Pinpoint the cell where the given text exists, returning its (x, y) midpoint coordinate. 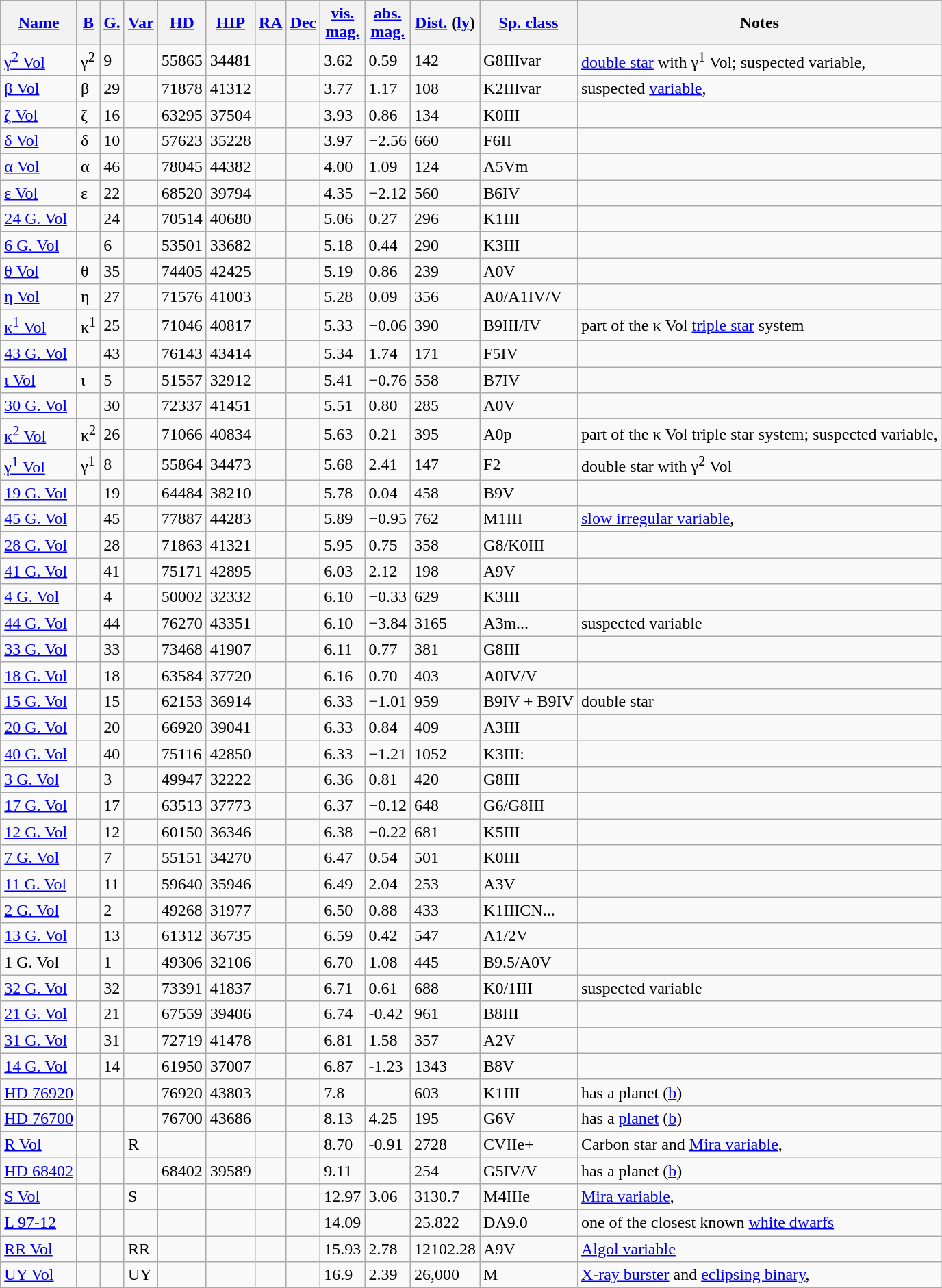
41003 (230, 297)
501 (445, 858)
−0.22 (387, 832)
3.97 (342, 140)
959 (445, 701)
24 (112, 219)
285 (445, 406)
1.08 (387, 962)
41837 (230, 988)
38210 (230, 493)
γ2 Vol (39, 60)
X-ray burster and eclipsing binary, (759, 1275)
Sp. class (529, 23)
G5IV/V (529, 1170)
43351 (230, 623)
28 (112, 545)
16 (112, 114)
14 (112, 1066)
32 G. Vol (39, 988)
5.95 (342, 545)
67559 (182, 1014)
B6IV (529, 193)
3.06 (387, 1196)
A3III (529, 727)
RR (141, 1249)
−0.33 (387, 597)
1 (112, 962)
8 (112, 464)
5.63 (342, 434)
43414 (230, 353)
one of the closest known white dwarfs (759, 1223)
δ Vol (39, 140)
RR Vol (39, 1249)
γ1 (88, 464)
71066 (182, 434)
HIP (230, 23)
39589 (230, 1170)
26 (112, 434)
72719 (182, 1040)
53501 (182, 245)
1.58 (387, 1040)
13 (112, 936)
G6V (529, 1118)
15.93 (342, 1249)
5.06 (342, 219)
HD 76700 (39, 1118)
34270 (230, 858)
660 (445, 140)
603 (445, 1092)
0.09 (387, 297)
Mira variable, (759, 1196)
253 (445, 884)
7.8 (342, 1092)
0.42 (387, 936)
8.13 (342, 1118)
Name (39, 23)
16.9 (342, 1275)
0.70 (387, 675)
41907 (230, 649)
558 (445, 380)
Notes (759, 23)
δ (88, 140)
−2.56 (387, 140)
A0p (529, 434)
12 G. Vol (39, 832)
B8III (529, 1014)
357 (445, 1040)
44 (112, 623)
Dist. (ly) (445, 23)
B9V (529, 493)
37007 (230, 1066)
6.59 (342, 936)
3 (112, 779)
74405 (182, 271)
HD 68402 (39, 1170)
239 (445, 271)
S (141, 1196)
6.87 (342, 1066)
75116 (182, 753)
33 (112, 649)
4.00 (342, 167)
142 (445, 60)
36914 (230, 701)
198 (445, 571)
UY (141, 1275)
26,000 (445, 1275)
0.77 (387, 649)
5.18 (342, 245)
β (88, 88)
62153 (182, 701)
β Vol (39, 88)
3.77 (342, 88)
13 G. Vol (39, 936)
15 (112, 701)
358 (445, 545)
19 (112, 493)
6.49 (342, 884)
α (88, 167)
3.62 (342, 60)
HD 76920 (39, 1092)
1 G. Vol (39, 962)
77887 (182, 519)
37504 (230, 114)
η (88, 297)
F5IV (529, 353)
6.03 (342, 571)
A0IV/V (529, 675)
A2V (529, 1040)
63584 (182, 675)
−0.06 (387, 326)
41 (112, 571)
part of the κ Vol triple star system (759, 326)
27 (112, 297)
108 (445, 88)
41478 (230, 1040)
681 (445, 832)
1052 (445, 753)
76270 (182, 623)
0.27 (387, 219)
B (88, 23)
32106 (230, 962)
75171 (182, 571)
21 (112, 1014)
445 (445, 962)
9.11 (342, 1170)
γ1 Vol (39, 464)
S Vol (39, 1196)
3165 (445, 623)
55864 (182, 464)
5.33 (342, 326)
41321 (230, 545)
6.36 (342, 779)
64484 (182, 493)
42850 (230, 753)
44 G. Vol (39, 623)
15 G. Vol (39, 701)
134 (445, 114)
10 (112, 140)
45 G. Vol (39, 519)
57623 (182, 140)
7 (112, 858)
11 G. Vol (39, 884)
34473 (230, 464)
κ1 Vol (39, 326)
1.74 (387, 353)
2.12 (387, 571)
78045 (182, 167)
0.44 (387, 245)
0.21 (387, 434)
1.17 (387, 88)
35946 (230, 884)
A1/2V (529, 936)
ε Vol (39, 193)
5.68 (342, 464)
0.81 (387, 779)
195 (445, 1118)
G8/K0III (529, 545)
L 97-12 (39, 1223)
Dec (303, 23)
3130.7 (445, 1196)
−3.84 (387, 623)
abs.mag. (387, 23)
6.37 (342, 806)
409 (445, 727)
ι (88, 380)
63513 (182, 806)
6.70 (342, 962)
4 (112, 597)
Carbon star and Mira variable, (759, 1144)
4 G. Vol (39, 597)
44283 (230, 519)
254 (445, 1170)
K3III: (529, 753)
40 (112, 753)
31 G. Vol (39, 1040)
73391 (182, 988)
M1III (529, 519)
61950 (182, 1066)
17 G. Vol (39, 806)
39041 (230, 727)
36735 (230, 936)
42425 (230, 271)
76143 (182, 353)
433 (445, 910)
32332 (230, 597)
147 (445, 464)
22 (112, 193)
648 (445, 806)
K2IIIvar (529, 88)
50002 (182, 597)
B9IV + B9IV (529, 701)
K5III (529, 832)
35 (112, 271)
296 (445, 219)
κ2 (88, 434)
θ Vol (39, 271)
4.35 (342, 193)
1343 (445, 1066)
11 (112, 884)
F2 (529, 464)
60150 (182, 832)
slow irregular variable, (759, 519)
2728 (445, 1144)
ι Vol (39, 380)
B7IV (529, 380)
6.74 (342, 1014)
961 (445, 1014)
46 (112, 167)
5.89 (342, 519)
A3V (529, 884)
40680 (230, 219)
63295 (182, 114)
59640 (182, 884)
43 G. Vol (39, 353)
629 (445, 597)
12.97 (342, 1196)
B9III/IV (529, 326)
−2.12 (387, 193)
2.41 (387, 464)
9 (112, 60)
-0.91 (387, 1144)
32222 (230, 779)
0.88 (387, 910)
2.78 (387, 1249)
39794 (230, 193)
37773 (230, 806)
6.47 (342, 858)
72337 (182, 406)
HD (182, 23)
171 (445, 353)
33 G. Vol (39, 649)
66920 (182, 727)
381 (445, 649)
5.78 (342, 493)
25 (112, 326)
68520 (182, 193)
41 G. Vol (39, 571)
vis.mag. (342, 23)
double star (759, 701)
395 (445, 434)
71863 (182, 545)
Var (141, 23)
η Vol (39, 297)
403 (445, 675)
547 (445, 936)
34481 (230, 60)
33682 (230, 245)
14 G. Vol (39, 1066)
−0.12 (387, 806)
ζ (88, 114)
suspected variable, (759, 88)
1.09 (387, 167)
3.93 (342, 114)
55151 (182, 858)
A3m... (529, 623)
6 (112, 245)
7 G. Vol (39, 858)
K0/1III (529, 988)
12102.28 (445, 1249)
45 (112, 519)
M4IIIe (529, 1196)
G. (112, 23)
double star with γ2 Vol (759, 464)
A0/A1IV/V (529, 297)
71576 (182, 297)
4.25 (387, 1118)
R (141, 1144)
CVIIe+ (529, 1144)
B9.5/A0V (529, 962)
43 (112, 353)
390 (445, 326)
43803 (230, 1092)
24 G. Vol (39, 219)
32 (112, 988)
G6/G8III (529, 806)
−1.21 (387, 753)
DA9.0 (529, 1223)
0.80 (387, 406)
21 G. Vol (39, 1014)
0.04 (387, 493)
420 (445, 779)
18 G. Vol (39, 675)
51557 (182, 380)
8.70 (342, 1144)
2.04 (387, 884)
5.28 (342, 297)
41312 (230, 88)
A5Vm (529, 167)
44382 (230, 167)
42895 (230, 571)
55865 (182, 60)
5.41 (342, 380)
M (529, 1275)
37720 (230, 675)
76700 (182, 1118)
76920 (182, 1092)
0.59 (387, 60)
5.51 (342, 406)
ε (88, 193)
double star with γ1 Vol; suspected variable, (759, 60)
43686 (230, 1118)
5 (112, 380)
α Vol (39, 167)
68402 (182, 1170)
356 (445, 297)
−1.01 (387, 701)
part of the κ Vol triple star system; suspected variable, (759, 434)
0.54 (387, 858)
θ (88, 271)
70514 (182, 219)
κ1 (88, 326)
5.34 (342, 353)
688 (445, 988)
0.61 (387, 988)
−0.95 (387, 519)
6.16 (342, 675)
12 (112, 832)
40 G. Vol (39, 753)
124 (445, 167)
0.84 (387, 727)
762 (445, 519)
31977 (230, 910)
B8V (529, 1066)
458 (445, 493)
3 G. Vol (39, 779)
36346 (230, 832)
41451 (230, 406)
61312 (182, 936)
73468 (182, 649)
17 (112, 806)
30 G. Vol (39, 406)
κ2 Vol (39, 434)
31 (112, 1040)
32912 (230, 380)
2 G. Vol (39, 910)
30 (112, 406)
UY Vol (39, 1275)
−0.76 (387, 380)
-1.23 (387, 1066)
Algol variable (759, 1249)
6.50 (342, 910)
F6II (529, 140)
ζ Vol (39, 114)
49268 (182, 910)
18 (112, 675)
G8IIIvar (529, 60)
19 G. Vol (39, 493)
R Vol (39, 1144)
71046 (182, 326)
6 G. Vol (39, 245)
20 G. Vol (39, 727)
29 (112, 88)
2 (112, 910)
35228 (230, 140)
560 (445, 193)
49306 (182, 962)
-0.42 (387, 1014)
6.81 (342, 1040)
39406 (230, 1014)
49947 (182, 779)
6.38 (342, 832)
28 G. Vol (39, 545)
5.19 (342, 271)
K1IIICN... (529, 910)
γ2 (88, 60)
25.822 (445, 1223)
40834 (230, 434)
14.09 (342, 1223)
6.71 (342, 988)
6.11 (342, 649)
290 (445, 245)
2.39 (387, 1275)
40817 (230, 326)
20 (112, 727)
0.75 (387, 545)
71878 (182, 88)
RA (270, 23)
